Pinpoint the cell where the given text exists, returning its [x, y] midpoint coordinate. 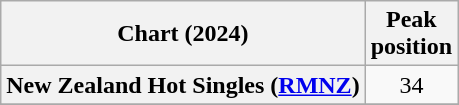
New Zealand Hot Singles (RMNZ) [183, 85]
34 [411, 85]
Chart (2024) [183, 34]
Peakposition [411, 34]
